Detect which cell encompasses the target text, then output its [X, Y] center coordinate. 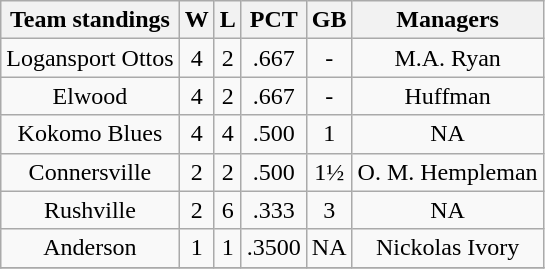
PCT [274, 20]
Managers [448, 20]
1½ [329, 172]
Team standings [90, 20]
.333 [274, 210]
Nickolas Ivory [448, 248]
Huffman [448, 96]
L [228, 20]
M.A. Ryan [448, 58]
Kokomo Blues [90, 134]
O. M. Hempleman [448, 172]
GB [329, 20]
Connersville [90, 172]
6 [228, 210]
Anderson [90, 248]
Rushville [90, 210]
Logansport Ottos [90, 58]
W [196, 20]
Elwood [90, 96]
.3500 [274, 248]
3 [329, 210]
